From the cell containing the given text, extract its center point as [X, Y] coordinate. 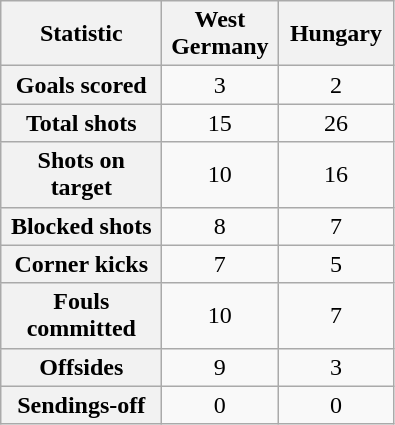
26 [336, 123]
Total shots [82, 123]
5 [336, 264]
8 [220, 226]
Fouls committed [82, 316]
15 [220, 123]
Offsides [82, 367]
Hungary [336, 34]
Statistic [82, 34]
Goals scored [82, 85]
Shots on target [82, 174]
9 [220, 367]
Blocked shots [82, 226]
16 [336, 174]
Sendings-off [82, 405]
2 [336, 85]
West Germany [220, 34]
Corner kicks [82, 264]
